Scan for the cell matching the given text and deliver its (x, y) coordinate at center. 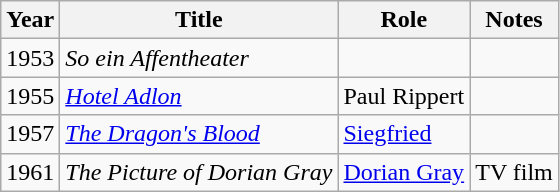
So ein Affentheater (199, 58)
Role (404, 20)
1961 (30, 172)
The Picture of Dorian Gray (199, 172)
Dorian Gray (404, 172)
Year (30, 20)
Notes (514, 20)
The Dragon's Blood (199, 134)
Title (199, 20)
Paul Rippert (404, 96)
1953 (30, 58)
1957 (30, 134)
TV film (514, 172)
1955 (30, 96)
Hotel Adlon (199, 96)
Siegfried (404, 134)
